Provide the (X, Y) coordinate of the cell's center where the given text is located.  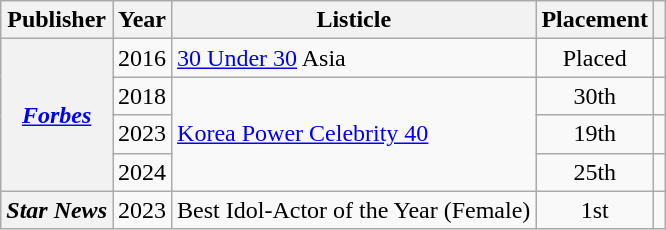
Listicle (354, 20)
2016 (142, 58)
Star News (57, 210)
Placed (595, 58)
25th (595, 172)
30th (595, 96)
1st (595, 210)
Year (142, 20)
30 Under 30 Asia (354, 58)
19th (595, 134)
Korea Power Celebrity 40 (354, 134)
Publisher (57, 20)
2024 (142, 172)
Forbes (57, 115)
Placement (595, 20)
Best Idol-Actor of the Year (Female) (354, 210)
2018 (142, 96)
